Scan for the cell matching the given text and deliver its (X, Y) coordinate at center. 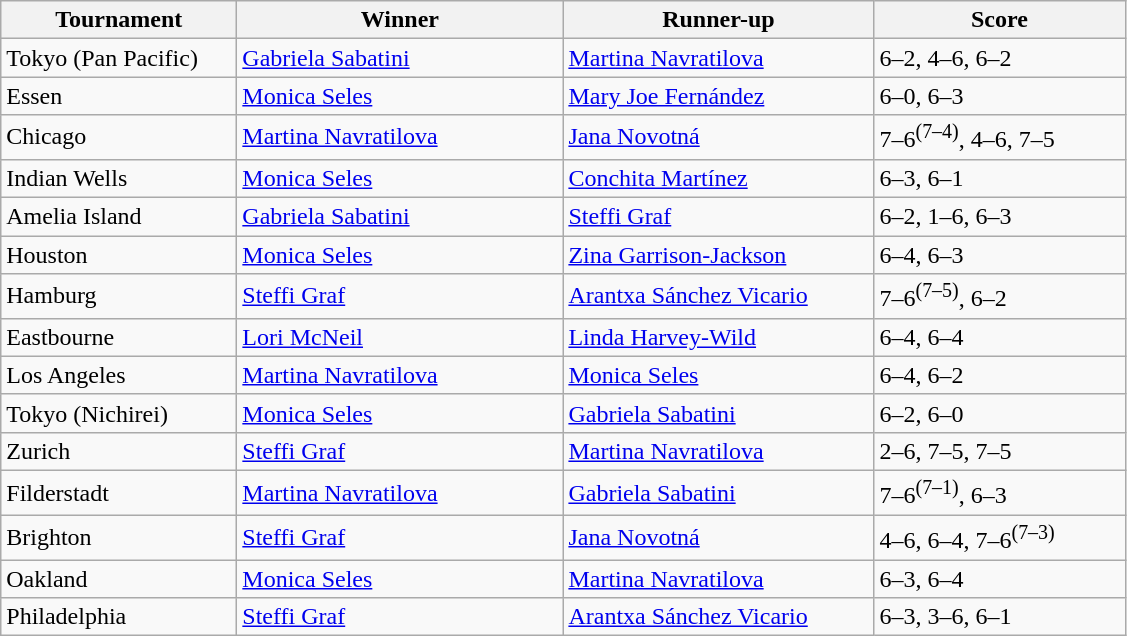
Lori McNeil (400, 337)
Conchita Martínez (718, 178)
Los Angeles (119, 375)
7–6(7–5), 6–2 (1000, 296)
Zina Garrison-Jackson (718, 255)
Filderstadt (119, 492)
Winner (400, 20)
6–2, 6–0 (1000, 413)
6–4, 6–2 (1000, 375)
Hamburg (119, 296)
6–4, 6–4 (1000, 337)
Brighton (119, 538)
Score (1000, 20)
Runner-up (718, 20)
6–3, 6–1 (1000, 178)
6–2, 1–6, 6–3 (1000, 217)
6–0, 6–3 (1000, 96)
Zurich (119, 451)
Eastbourne (119, 337)
Indian Wells (119, 178)
7–6(7–4), 4–6, 7–5 (1000, 138)
Linda Harvey-Wild (718, 337)
6–2, 4–6, 6–2 (1000, 58)
Chicago (119, 138)
Oakland (119, 579)
6–4, 6–3 (1000, 255)
Amelia Island (119, 217)
Essen (119, 96)
Houston (119, 255)
4–6, 6–4, 7–6(7–3) (1000, 538)
Mary Joe Fernández (718, 96)
6–3, 3–6, 6–1 (1000, 617)
Philadelphia (119, 617)
Tokyo (Nichirei) (119, 413)
Tournament (119, 20)
Tokyo (Pan Pacific) (119, 58)
6–3, 6–4 (1000, 579)
2–6, 7–5, 7–5 (1000, 451)
7–6(7–1), 6–3 (1000, 492)
